Capture the cell that displays the provided text and extract its (x, y) central coordinate. 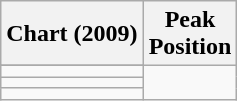
PeakPosition (190, 34)
Chart (2009) (72, 34)
